From the cell containing the given text, extract its center point as (x, y) coordinate. 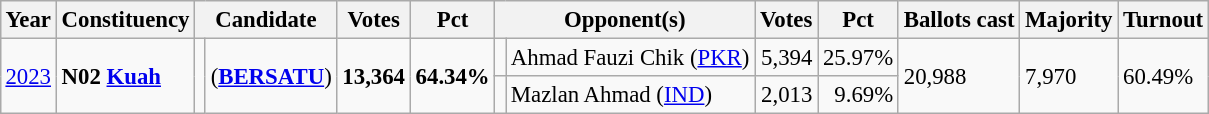
7,970 (1069, 76)
60.49% (1164, 76)
Candidate (266, 20)
13,364 (374, 76)
2,013 (786, 95)
5,394 (786, 57)
Ballots cast (958, 20)
Constituency (125, 20)
Ahmad Fauzi Chik (PKR) (630, 57)
Opponent(s) (625, 20)
(BERSATU) (271, 76)
2023 (28, 76)
9.69% (858, 95)
Year (28, 20)
Turnout (1164, 20)
N02 Kuah (125, 76)
Mazlan Ahmad (IND) (630, 95)
25.97% (858, 57)
Majority (1069, 20)
20,988 (958, 76)
64.34% (452, 76)
